Provide the (X, Y) coordinate of the cell's center where the given text is located.  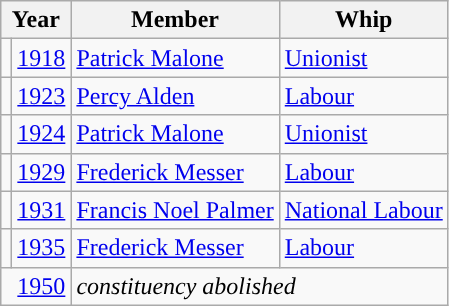
Percy Alden (175, 96)
Year (36, 20)
1929 (42, 172)
National Labour (364, 210)
1935 (42, 248)
Francis Noel Palmer (175, 210)
constituency abolished (260, 286)
1923 (42, 96)
Member (175, 20)
1950 (36, 286)
Whip (364, 20)
1924 (42, 134)
1931 (42, 210)
1918 (42, 58)
